Extract the (x, y) coordinate from the center of the cell holding the provided text.  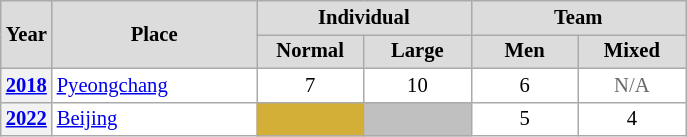
Mixed (632, 51)
2018 (26, 85)
2022 (26, 119)
7 (310, 85)
N/A (632, 85)
Place (154, 34)
4 (632, 119)
Beijing (154, 119)
Team (578, 17)
10 (418, 85)
Normal (310, 51)
5 (524, 119)
Year (26, 34)
Men (524, 51)
6 (524, 85)
Pyeongchang (154, 85)
Large (418, 51)
Individual (363, 17)
